Provide the (x, y) coordinate of the cell's center where the given text is located.  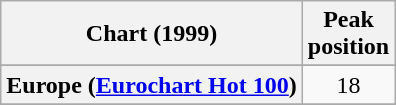
Chart (1999) (152, 34)
Peakposition (348, 34)
18 (348, 85)
Europe (Eurochart Hot 100) (152, 85)
